Locate the cell with the specified text and output its (x, y) center coordinate. 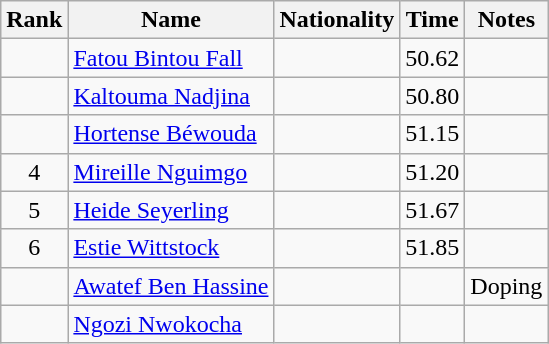
Mireille Nguimgo (171, 172)
51.85 (432, 248)
Time (432, 20)
Estie Wittstock (171, 248)
Heide Seyerling (171, 210)
Ngozi Nwokocha (171, 324)
6 (34, 248)
5 (34, 210)
Kaltouma Nadjina (171, 96)
4 (34, 172)
Doping (506, 286)
Hortense Béwouda (171, 134)
50.62 (432, 58)
Notes (506, 20)
50.80 (432, 96)
Fatou Bintou Fall (171, 58)
51.67 (432, 210)
Rank (34, 20)
Name (171, 20)
51.20 (432, 172)
51.15 (432, 134)
Nationality (337, 20)
Awatef Ben Hassine (171, 286)
